Identify which cell holds the provided text, then report its (x, y) central coordinate. 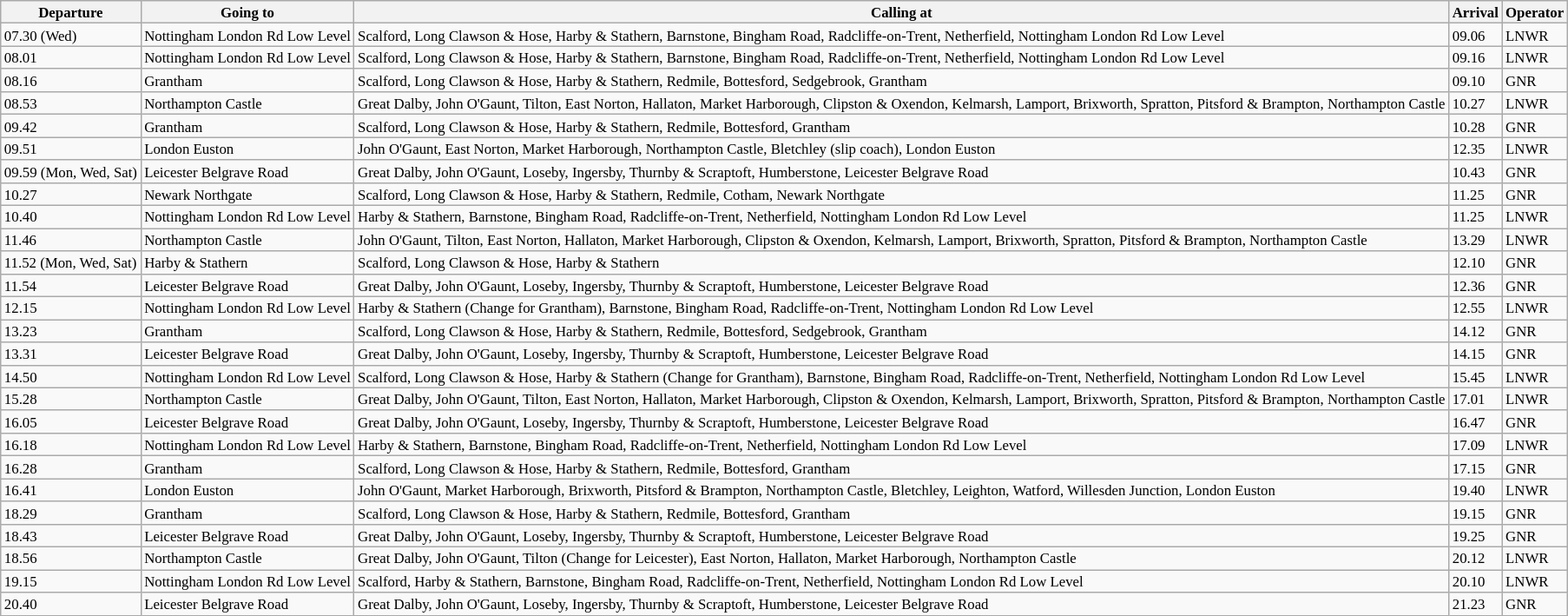
18.29 (71, 513)
John O'Gaunt, East Norton, Market Harborough, Northampton Castle, Bletchley (slip coach), London Euston (901, 149)
08.16 (71, 81)
21.23 (1476, 604)
18.43 (71, 536)
13.29 (1476, 240)
20.12 (1476, 559)
12.10 (1476, 262)
14.15 (1476, 354)
18.56 (71, 559)
20.40 (71, 604)
Operator (1535, 12)
20.10 (1476, 581)
10.28 (1476, 126)
16.28 (71, 467)
Scalford, Long Clawson & Hose, Harby & Stathern, Redmile, Cotham, Newark Northgate (901, 195)
11.54 (71, 285)
Harby & Stathern (247, 262)
Great Dalby, John O'Gaunt, Tilton (Change for Leicester), East Norton, Hallaton, Market Harborough, Northampton Castle (901, 559)
10.43 (1476, 171)
19.40 (1476, 490)
Newark Northgate (247, 195)
19.25 (1476, 536)
12.15 (71, 308)
09.59 (Mon, Wed, Sat) (71, 171)
09.10 (1476, 81)
15.45 (1476, 376)
09.06 (1476, 35)
13.31 (71, 354)
John O'Gaunt, Market Harborough, Brixworth, Pitsford & Brampton, Northampton Castle, Bletchley, Leighton, Watford, Willesden Junction, London Euston (901, 490)
Arrival (1476, 12)
Going to (247, 12)
16.18 (71, 445)
15.28 (71, 399)
17.15 (1476, 467)
Departure (71, 12)
08.01 (71, 57)
14.12 (1476, 331)
16.41 (71, 490)
Scalford, Long Clawson & Hose, Harby & Stathern (901, 262)
11.46 (71, 240)
11.52 (Mon, Wed, Sat) (71, 262)
13.23 (71, 331)
09.16 (1476, 57)
Scalford, Harby & Stathern, Barnstone, Bingham Road, Radcliffe-on-Trent, Netherfield, Nottingham London Rd Low Level (901, 581)
09.51 (71, 149)
16.47 (1476, 422)
Calling at (901, 12)
17.09 (1476, 445)
12.35 (1476, 149)
Harby & Stathern (Change for Grantham), Barnstone, Bingham Road, Radcliffe-on-Trent, Nottingham London Rd Low Level (901, 308)
16.05 (71, 422)
17.01 (1476, 399)
12.36 (1476, 285)
07.30 (Wed) (71, 35)
08.53 (71, 103)
12.55 (1476, 308)
10.40 (71, 217)
09.42 (71, 126)
14.50 (71, 376)
